From the cell containing the given text, extract its center point as [x, y] coordinate. 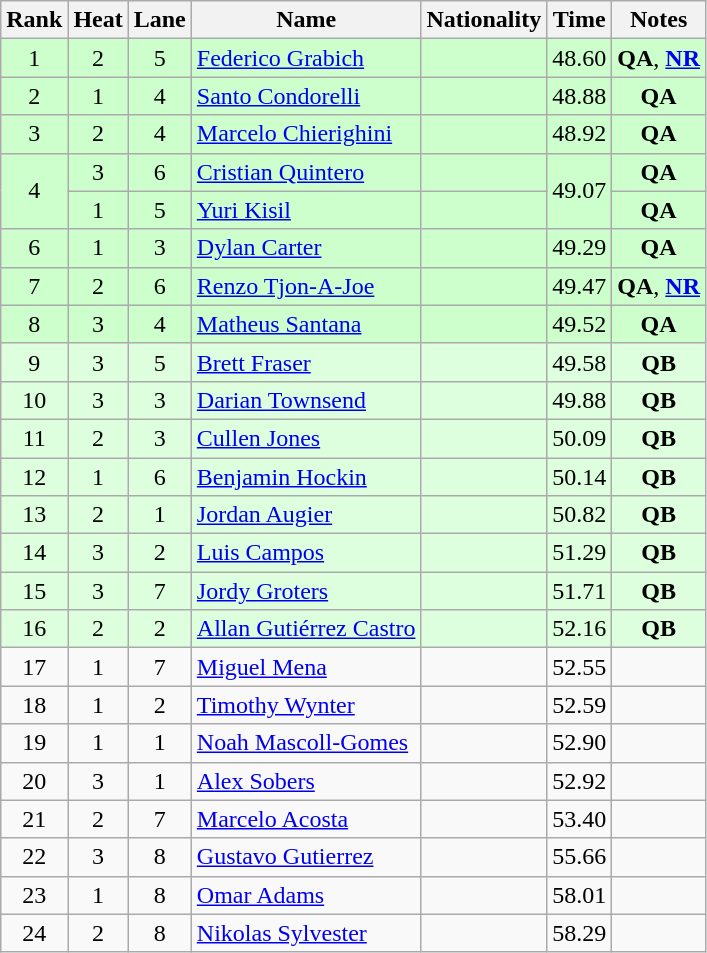
Santo Condorelli [306, 96]
Omar Adams [306, 895]
15 [34, 591]
14 [34, 553]
Yuri Kisil [306, 210]
Benjamin Hockin [306, 477]
Cullen Jones [306, 438]
16 [34, 629]
12 [34, 477]
Miguel Mena [306, 667]
49.47 [580, 286]
Luis Campos [306, 553]
51.71 [580, 591]
52.16 [580, 629]
52.90 [580, 743]
52.59 [580, 705]
10 [34, 400]
18 [34, 705]
49.29 [580, 248]
Marcelo Acosta [306, 819]
Lane [160, 20]
48.60 [580, 58]
17 [34, 667]
13 [34, 515]
51.29 [580, 553]
Matheus Santana [306, 324]
48.88 [580, 96]
21 [34, 819]
Federico Grabich [306, 58]
Notes [659, 20]
58.29 [580, 933]
Jordy Groters [306, 591]
Heat [98, 20]
Nikolas Sylvester [306, 933]
Time [580, 20]
Nationality [484, 20]
50.09 [580, 438]
55.66 [580, 857]
Timothy Wynter [306, 705]
Alex Sobers [306, 781]
20 [34, 781]
Rank [34, 20]
9 [34, 362]
Dylan Carter [306, 248]
49.88 [580, 400]
49.07 [580, 191]
53.40 [580, 819]
Brett Fraser [306, 362]
48.92 [580, 134]
52.55 [580, 667]
11 [34, 438]
49.52 [580, 324]
Noah Mascoll-Gomes [306, 743]
Renzo Tjon-A-Joe [306, 286]
Gustavo Gutierrez [306, 857]
Name [306, 20]
24 [34, 933]
58.01 [580, 895]
Cristian Quintero [306, 172]
Jordan Augier [306, 515]
23 [34, 895]
49.58 [580, 362]
50.82 [580, 515]
50.14 [580, 477]
19 [34, 743]
Allan Gutiérrez Castro [306, 629]
Marcelo Chierighini [306, 134]
Darian Townsend [306, 400]
52.92 [580, 781]
22 [34, 857]
